Scan for the cell matching the given text and deliver its [x, y] coordinate at center. 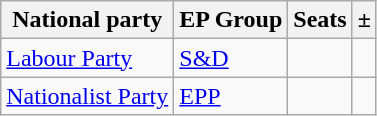
National party [88, 20]
EP Group [231, 20]
S&D [231, 58]
Nationalist Party [88, 96]
Seats [320, 20]
± [364, 20]
Labour Party [88, 58]
EPP [231, 96]
